Locate the cell with the specified text and output its (x, y) center coordinate. 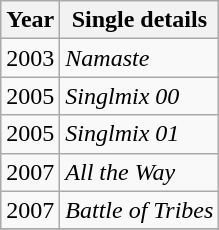
Battle of Tribes (140, 210)
Singlmix 01 (140, 134)
Year (30, 20)
2003 (30, 58)
Namaste (140, 58)
Singlmix 00 (140, 96)
All the Way (140, 172)
Single details (140, 20)
